Pinpoint the cell where the given text exists, returning its (X, Y) midpoint coordinate. 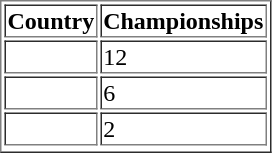
Country (50, 20)
2 (183, 128)
6 (183, 92)
12 (183, 56)
Championships (183, 20)
